Capture the cell that displays the provided text and extract its [x, y] central coordinate. 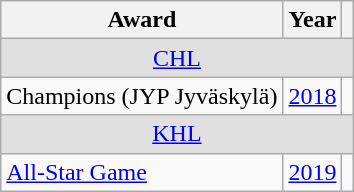
Award [142, 20]
All-Star Game [142, 172]
Year [312, 20]
2018 [312, 96]
Champions (JYP Jyväskylä) [142, 96]
CHL [177, 58]
KHL [177, 134]
2019 [312, 172]
